Determine the (X, Y) coordinate at the center of the cell enclosing the given text.  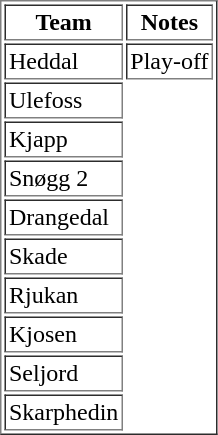
Team (63, 22)
Kjapp (63, 140)
Heddal (63, 62)
Skade (63, 256)
Drangedal (63, 218)
Ulefoss (63, 100)
Skarphedin (63, 412)
Kjosen (63, 334)
Rjukan (63, 296)
Snøgg 2 (63, 178)
Seljord (63, 374)
Notes (170, 22)
Play-off (170, 62)
